Search for the cell housing the specified text and yield its [x, y] center coordinate. 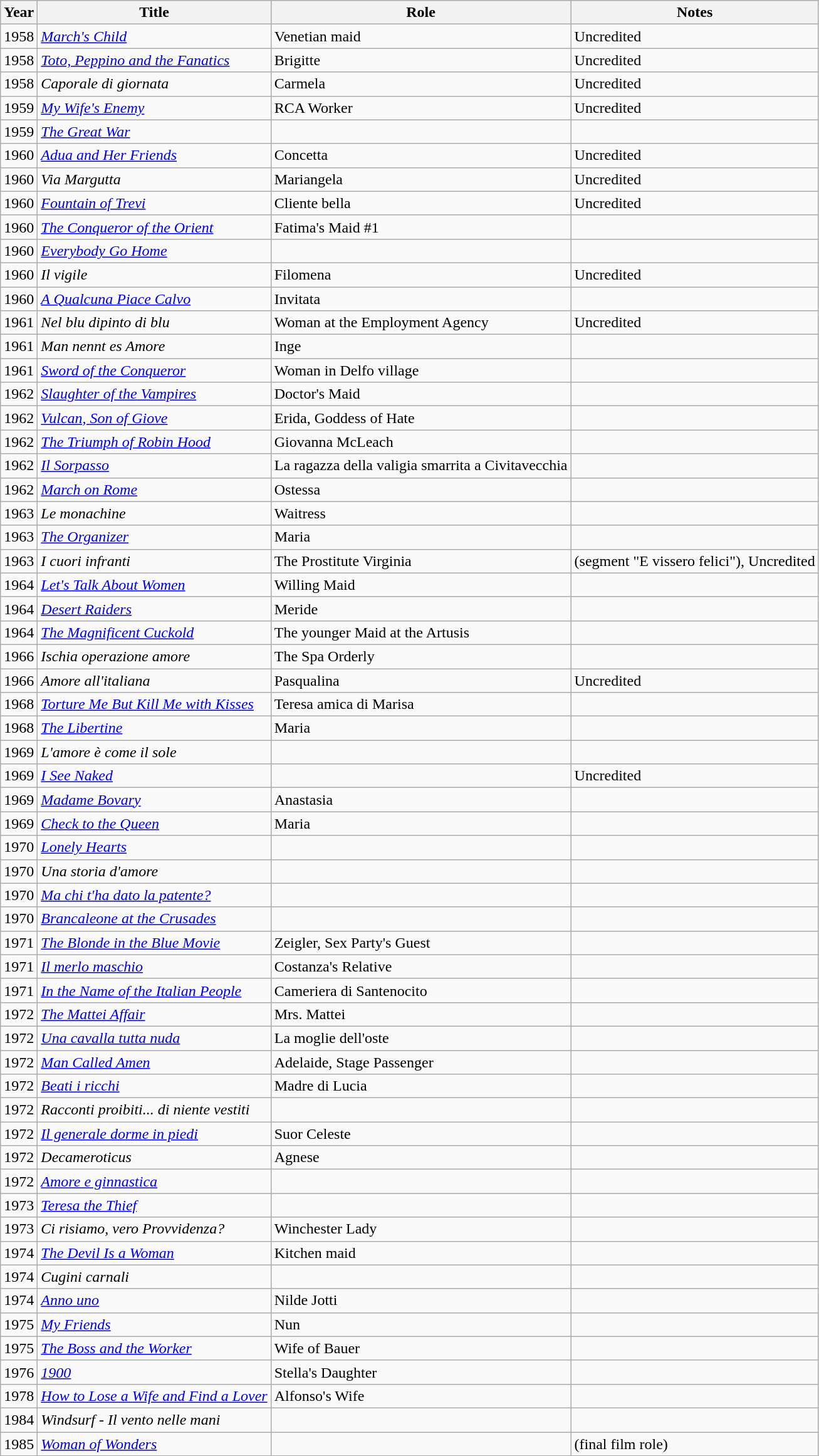
Doctor's Maid [421, 394]
Year [19, 13]
Toto, Peppino and the Fanatics [154, 60]
1984 [19, 1420]
Lonely Hearts [154, 847]
Giovanna McLeach [421, 442]
The Blonde in the Blue Movie [154, 943]
Invitata [421, 299]
My Friends [154, 1324]
Una cavalla tutta nuda [154, 1038]
1976 [19, 1372]
The Devil Is a Woman [154, 1253]
Amore e ginnastica [154, 1181]
Il merlo maschio [154, 966]
Carmela [421, 84]
1900 [154, 1372]
Kitchen maid [421, 1253]
Willing Maid [421, 585]
Decameroticus [154, 1158]
Brancaleone at the Crusades [154, 919]
Via Margutta [154, 179]
Madame Bovary [154, 800]
Check to the Queen [154, 824]
Le monachine [154, 513]
Pasqualina [421, 680]
A Qualcuna Piace Calvo [154, 299]
Brigitte [421, 60]
Meride [421, 609]
Anastasia [421, 800]
Cugini carnali [154, 1277]
Wife of Bauer [421, 1348]
Fatima's Maid #1 [421, 227]
Woman in Delfo village [421, 370]
Racconti proibiti... di niente vestiti [154, 1110]
La ragazza della valigia smarrita a Civitavecchia [421, 466]
Ostessa [421, 490]
1978 [19, 1396]
Madre di Lucia [421, 1086]
The Conqueror of the Orient [154, 227]
My Wife's Enemy [154, 108]
Filomena [421, 275]
I See Naked [154, 776]
The Prostitute Virginia [421, 561]
Notes [694, 13]
Nun [421, 1324]
In the Name of the Italian People [154, 990]
Anno uno [154, 1301]
Woman of Wonders [154, 1443]
Ischia operazione amore [154, 656]
The Libertine [154, 728]
The Spa Orderly [421, 656]
Concetta [421, 155]
The Magnificent Cuckold [154, 632]
Vulcan, Son of Giove [154, 418]
Everybody Go Home [154, 251]
March's Child [154, 36]
Amore all'italiana [154, 680]
Mrs. Mattei [421, 1014]
Woman at the Employment Agency [421, 323]
Beati i ricchi [154, 1086]
Una storia d'amore [154, 871]
The younger Maid at the Artusis [421, 632]
L'amore è come il sole [154, 752]
The Triumph of Robin Hood [154, 442]
Role [421, 13]
Agnese [421, 1158]
Adua and Her Friends [154, 155]
The Organizer [154, 537]
La moglie dell'oste [421, 1038]
Mariangela [421, 179]
Slaughter of the Vampires [154, 394]
The Boss and the Worker [154, 1348]
Winchester Lady [421, 1229]
Erida, Goddess of Hate [421, 418]
Alfonso's Wife [421, 1396]
Teresa the Thief [154, 1205]
Venetian maid [421, 36]
Sword of the Conqueror [154, 370]
1985 [19, 1443]
The Mattei Affair [154, 1014]
Stella's Daughter [421, 1372]
Ma chi t'ha dato la patente? [154, 895]
Cameriera di Santenocito [421, 990]
Waitress [421, 513]
(segment "E vissero felici"), Uncredited [694, 561]
RCA Worker [421, 108]
Desert Raiders [154, 609]
Il generale dorme in piedi [154, 1134]
Costanza's Relative [421, 966]
Il vigile [154, 275]
Nilde Jotti [421, 1301]
Title [154, 13]
Windsurf - Il vento nelle mani [154, 1420]
Zeigler, Sex Party's Guest [421, 943]
Let's Talk About Women [154, 585]
Inge [421, 347]
March on Rome [154, 490]
Teresa amica di Marisa [421, 704]
I cuori infranti [154, 561]
Fountain of Trevi [154, 203]
How to Lose a Wife and Find a Lover [154, 1396]
Cliente bella [421, 203]
Caporale di giornata [154, 84]
Torture Me But Kill Me with Kisses [154, 704]
Man nennt es Amore [154, 347]
Man Called Amen [154, 1062]
(final film role) [694, 1443]
Ci risiamo, vero Provvidenza? [154, 1229]
Suor Celeste [421, 1134]
Nel blu dipinto di blu [154, 323]
Il Sorpasso [154, 466]
The Great War [154, 132]
Adelaide, Stage Passenger [421, 1062]
